Capture the cell that displays the provided text and extract its (X, Y) central coordinate. 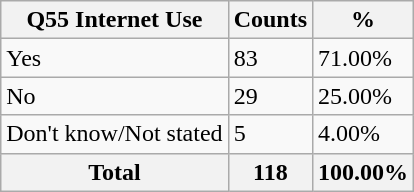
29 (270, 96)
83 (270, 58)
Don't know/Not stated (114, 134)
100.00% (364, 172)
% (364, 20)
No (114, 96)
4.00% (364, 134)
Yes (114, 58)
Counts (270, 20)
Total (114, 172)
71.00% (364, 58)
118 (270, 172)
25.00% (364, 96)
5 (270, 134)
Q55 Internet Use (114, 20)
